Identify which cell holds the provided text, then report its [x, y] central coordinate. 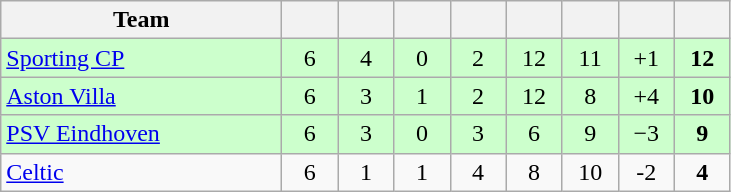
11 [590, 58]
Team [142, 20]
-2 [646, 172]
Aston Villa [142, 96]
PSV Eindhoven [142, 134]
Sporting CP [142, 58]
+1 [646, 58]
Celtic [142, 172]
−3 [646, 134]
+4 [646, 96]
